Return the (X, Y) coordinate for the center point of the cell that contains the specified text.  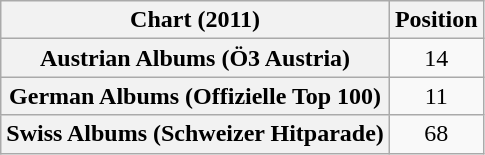
Austrian Albums (Ö3 Austria) (196, 58)
11 (436, 96)
Position (436, 20)
14 (436, 58)
German Albums (Offizielle Top 100) (196, 96)
Chart (2011) (196, 20)
68 (436, 134)
Swiss Albums (Schweizer Hitparade) (196, 134)
